Return [X, Y] of the center of cell containing provided text 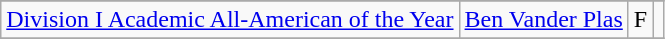
F [640, 20]
Ben Vander Plas [544, 20]
Division I Academic All-American of the Year [230, 20]
